Find where the given text appears and provide that cell's center as (x, y) coordinate. 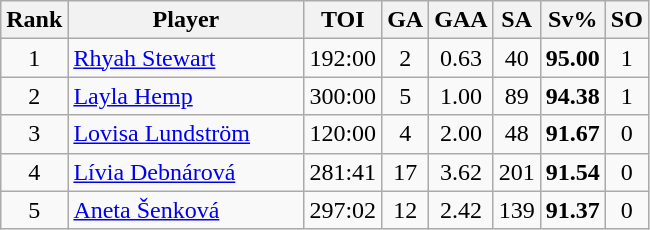
Sv% (572, 20)
TOI (343, 20)
3.62 (461, 172)
2.42 (461, 210)
48 (516, 134)
40 (516, 58)
Layla Hemp (186, 96)
GAA (461, 20)
Player (186, 20)
Rank (34, 20)
0.63 (461, 58)
139 (516, 210)
17 (406, 172)
91.67 (572, 134)
297:02 (343, 210)
SO (626, 20)
Lovisa Lundström (186, 134)
95.00 (572, 58)
91.37 (572, 210)
89 (516, 96)
Rhyah Stewart (186, 58)
GA (406, 20)
12 (406, 210)
2.00 (461, 134)
Aneta Šenková (186, 210)
1.00 (461, 96)
Lívia Debnárová (186, 172)
300:00 (343, 96)
281:41 (343, 172)
192:00 (343, 58)
120:00 (343, 134)
3 (34, 134)
91.54 (572, 172)
94.38 (572, 96)
201 (516, 172)
SA (516, 20)
